For the text-containing cell, return its midpoint in (x, y) coordinate format. 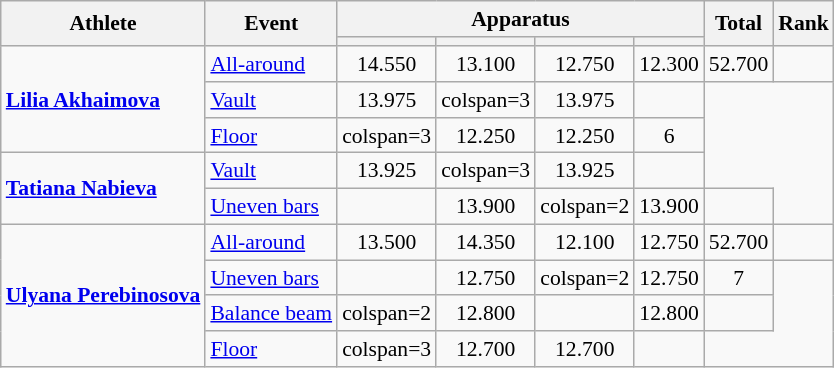
7 (738, 278)
12.300 (668, 64)
12.100 (584, 243)
Total (738, 24)
Rank (804, 24)
14.550 (386, 64)
Event (271, 24)
13.100 (486, 64)
6 (668, 136)
Ulyana Perebinosova (104, 296)
13.500 (386, 243)
14.350 (486, 243)
Athlete (104, 24)
Balance beam (271, 314)
Lilia Akhaimova (104, 100)
Apparatus (520, 19)
Tatiana Nabieva (104, 188)
